Scan for the cell matching the given text and deliver its (X, Y) coordinate at center. 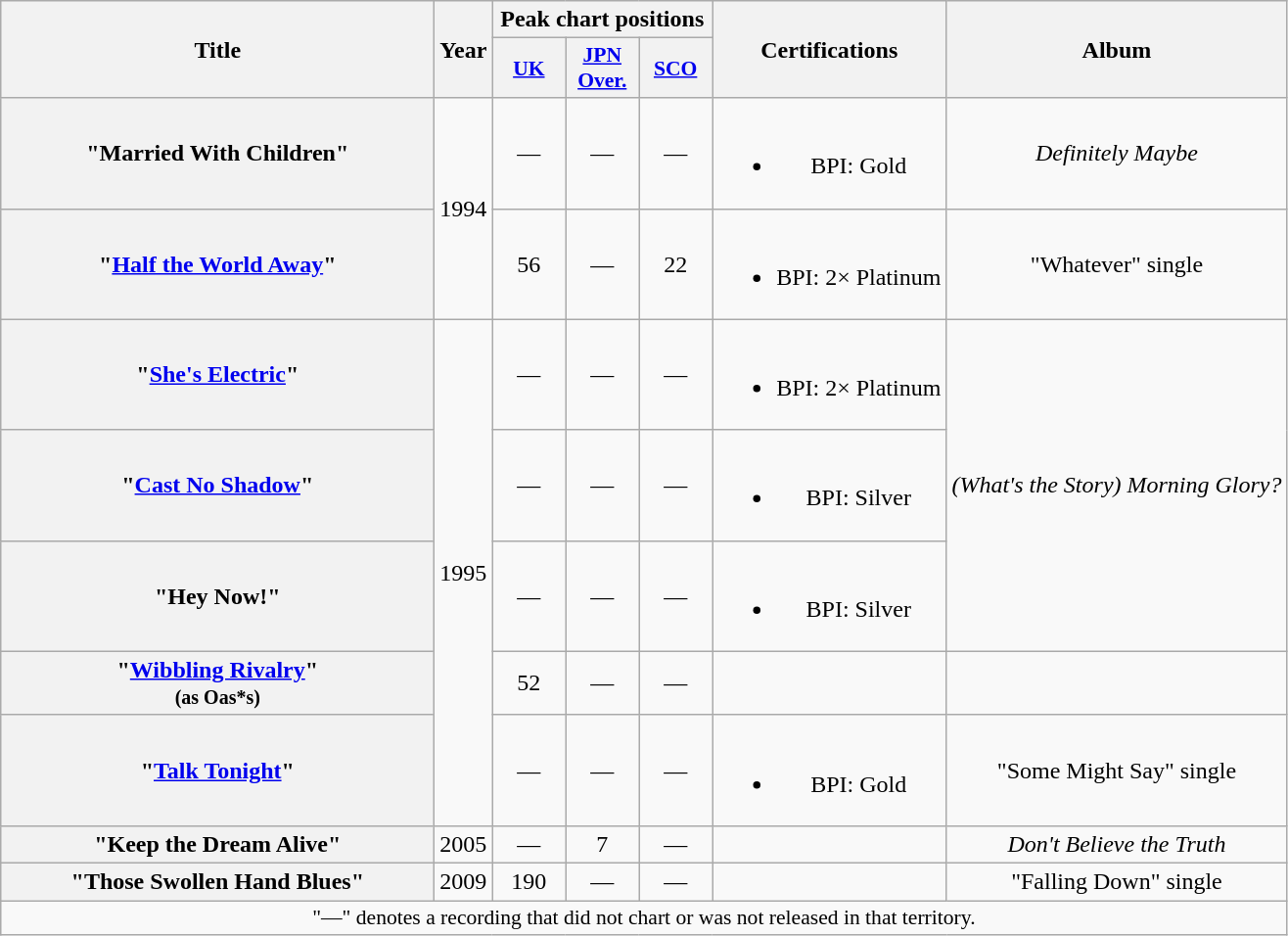
"Cast No Shadow" (217, 486)
56 (529, 264)
22 (675, 264)
"Hey Now!" (217, 595)
Don't Believe the Truth (1117, 844)
"Whatever" single (1117, 264)
Peak chart positions (603, 20)
SCO (675, 69)
Title (217, 49)
"Talk Tonight" (217, 770)
190 (529, 881)
Year (464, 49)
7 (603, 844)
UK (529, 69)
Album (1117, 49)
"She's Electric" (217, 374)
2005 (464, 844)
"Those Swollen Hand Blues" (217, 881)
"Half the World Away" (217, 264)
Definitely Maybe (1117, 153)
"Married With Children" (217, 153)
"Keep the Dream Alive" (217, 844)
JPNOver. (603, 69)
"Wibbling Rivalry"(as Oas*s) (217, 683)
1994 (464, 209)
"Some Might Say" single (1117, 770)
"Falling Down" single (1117, 881)
52 (529, 683)
"—" denotes a recording that did not chart or was not released in that territory. (644, 918)
(What's the Story) Morning Glory? (1117, 486)
2009 (464, 881)
Certifications (830, 49)
1995 (464, 572)
